Locate the cell with the specified text and output its [X, Y] center coordinate. 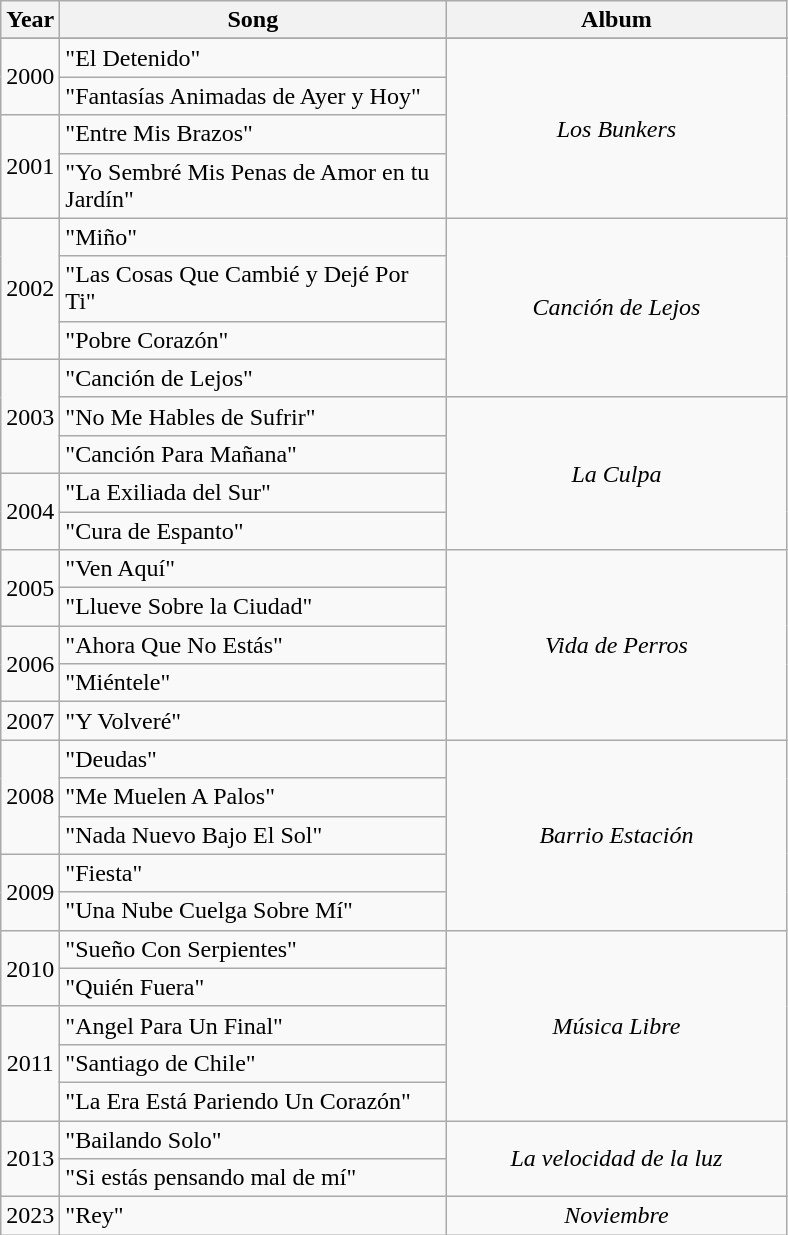
2011 [30, 1063]
Canción de Lejos [616, 308]
"Bailando Solo" [253, 1139]
"Una Nube Cuelga Sobre Mí" [253, 911]
"Canción Para Mañana" [253, 454]
"No Me Hables de Sufrir" [253, 416]
"La Era Está Pariendo Un Corazón" [253, 1101]
2007 [30, 721]
"Las Cosas Que Cambié y Dejé Por Ti" [253, 288]
Year [30, 20]
"Sueño Con Serpientes" [253, 949]
"Cura de Espanto" [253, 531]
"Fantasías Animadas de Ayer y Hoy" [253, 96]
"Pobre Corazón" [253, 340]
2001 [30, 166]
La Culpa [616, 473]
2013 [30, 1158]
"Si estás pensando mal de mí" [253, 1178]
2010 [30, 968]
La velocidad de la luz [616, 1158]
Song [253, 20]
"Rey" [253, 1216]
"Yo Sembré Mis Penas de Amor en tu Jardín" [253, 186]
Album [616, 20]
"La Exiliada del Sur" [253, 492]
Los Bunkers [616, 128]
Vida de Perros [616, 645]
Noviembre [616, 1216]
"Quién Fuera" [253, 987]
"Llueve Sobre la Ciudad" [253, 607]
"Angel Para Un Final" [253, 1025]
"Me Muelen A Palos" [253, 797]
"Nada Nuevo Bajo El Sol" [253, 835]
2004 [30, 511]
2002 [30, 288]
2023 [30, 1216]
2003 [30, 416]
"Y Volveré" [253, 721]
"Entre Mis Brazos" [253, 134]
"Deudas" [253, 759]
"Miéntele" [253, 683]
"Fiesta" [253, 873]
2000 [30, 77]
"Ahora Que No Estás" [253, 645]
Música Libre [616, 1025]
"Miño" [253, 237]
"El Detenido" [253, 58]
"Ven Aquí" [253, 569]
2008 [30, 797]
2009 [30, 892]
2006 [30, 664]
"Canción de Lejos" [253, 378]
Barrio Estación [616, 835]
"Santiago de Chile" [253, 1063]
2005 [30, 588]
